Find where the given text appears and provide that cell's center as (X, Y) coordinate. 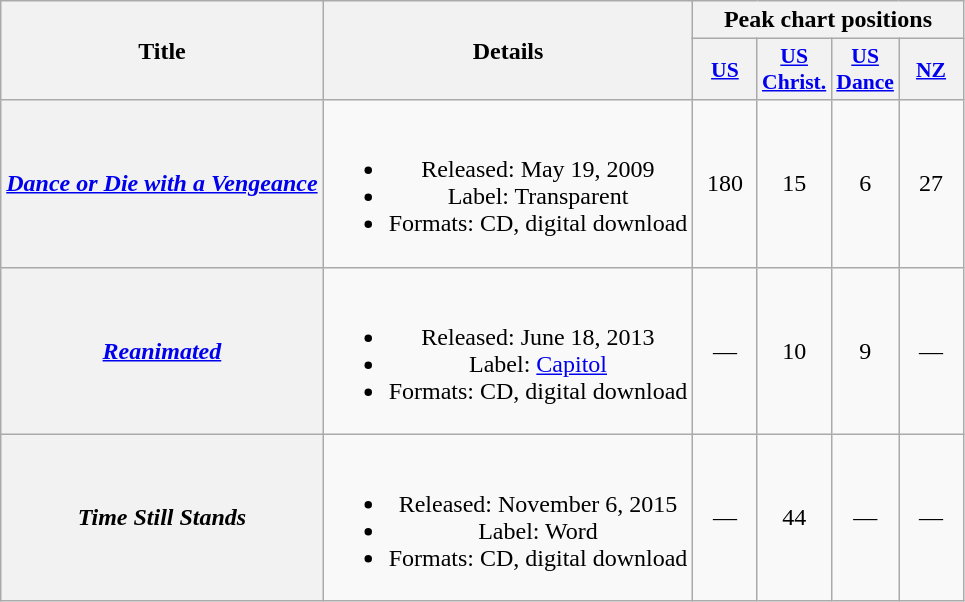
6 (865, 184)
US (725, 70)
180 (725, 184)
9 (865, 350)
NZ (931, 70)
27 (931, 184)
44 (794, 518)
Released: June 18, 2013Label: CapitolFormats: CD, digital download (508, 350)
USDance (865, 70)
Released: November 6, 2015Label: WordFormats: CD, digital download (508, 518)
Released: May 19, 2009Label: TransparentFormats: CD, digital download (508, 184)
USChrist. (794, 70)
Reanimated (162, 350)
Time Still Stands (162, 518)
Dance or Die with a Vengeance (162, 184)
15 (794, 184)
Details (508, 50)
Peak chart positions (828, 20)
Title (162, 50)
10 (794, 350)
